Identify which cell holds the provided text, then report its (X, Y) central coordinate. 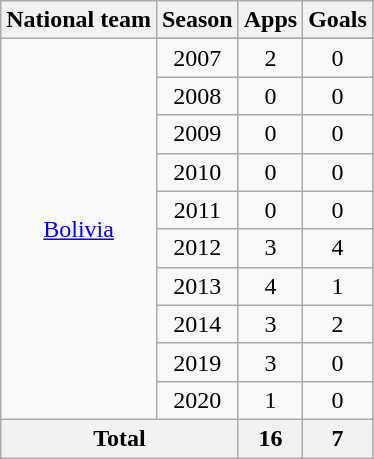
2012 (197, 248)
2011 (197, 210)
Bolivia (79, 230)
2010 (197, 172)
16 (270, 438)
2019 (197, 362)
2007 (197, 58)
Total (120, 438)
2014 (197, 324)
National team (79, 20)
Apps (270, 20)
Goals (338, 20)
2020 (197, 400)
7 (338, 438)
Season (197, 20)
2013 (197, 286)
2008 (197, 96)
2009 (197, 134)
